Determine the (x, y) coordinate at the center of the cell enclosing the given text.  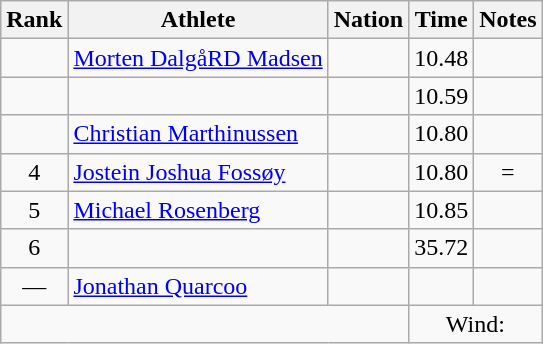
4 (34, 172)
Time (442, 20)
= (508, 172)
Notes (508, 20)
Nation (368, 20)
Christian Marthinussen (198, 134)
35.72 (442, 248)
Jostein Joshua Fossøy (198, 172)
Wind: (476, 324)
5 (34, 210)
Morten DalgåRD Madsen (198, 58)
10.59 (442, 96)
10.85 (442, 210)
Michael Rosenberg (198, 210)
6 (34, 248)
Athlete (198, 20)
Rank (34, 20)
— (34, 286)
Jonathan Quarcoo (198, 286)
10.48 (442, 58)
